Determine the (X, Y) coordinate at the center of the cell enclosing the given text.  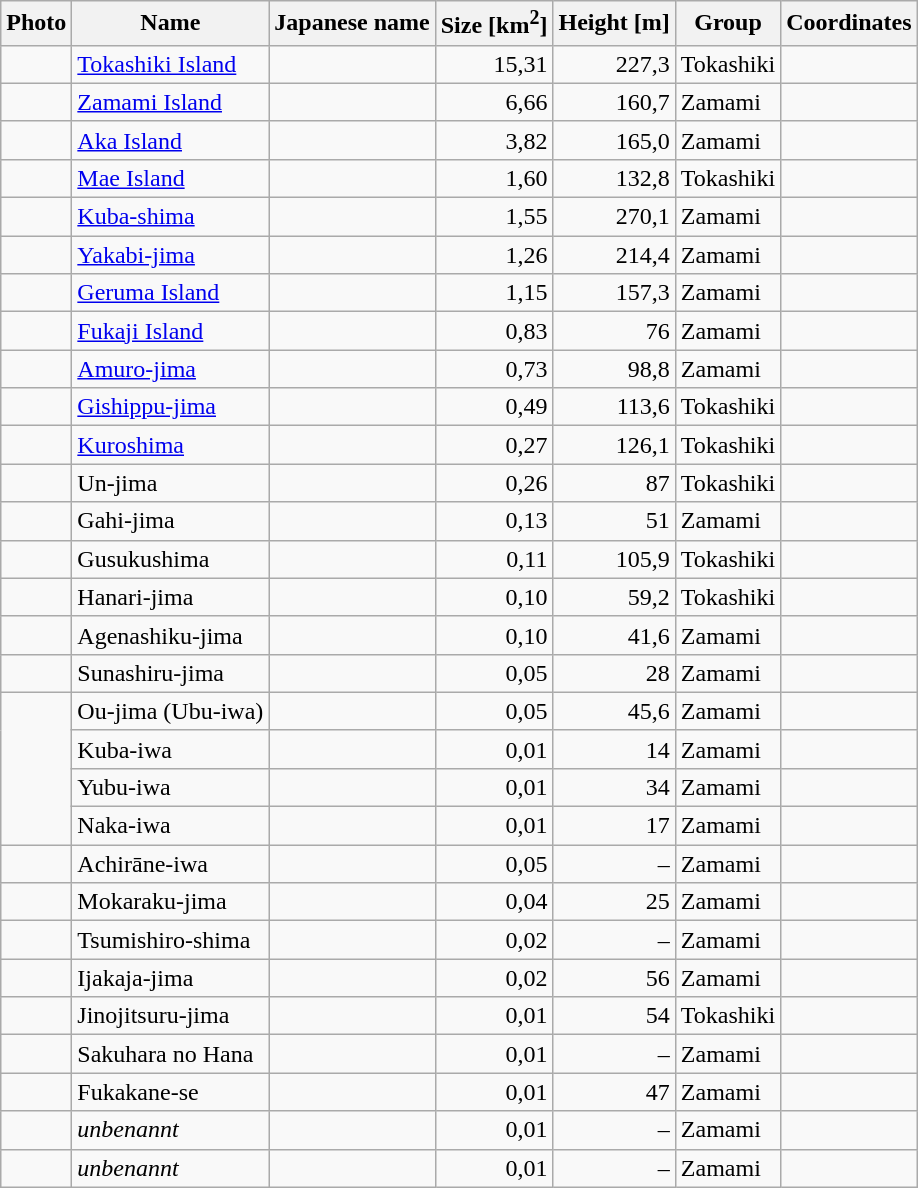
Yubu-iwa (170, 787)
59,2 (614, 597)
Tsumishiro-shima (170, 940)
Achirāne-iwa (170, 864)
1,26 (494, 255)
0,73 (494, 369)
Gahi-jima (170, 521)
Ijakaja-jima (170, 978)
Mae Island (170, 178)
41,6 (614, 635)
6,66 (494, 102)
Agenashiku-jima (170, 635)
Group (728, 24)
126,1 (614, 445)
Kuroshima (170, 445)
76 (614, 331)
Jinojitsuru-jima (170, 1016)
Geruma Island (170, 293)
Name (170, 24)
Aka Island (170, 140)
0,13 (494, 521)
0,11 (494, 559)
Mokaraku-jima (170, 902)
34 (614, 787)
Fukaji Island (170, 331)
113,6 (614, 407)
105,9 (614, 559)
270,1 (614, 217)
132,8 (614, 178)
Naka-iwa (170, 826)
51 (614, 521)
Japanese name (352, 24)
165,0 (614, 140)
Tokashiki Island (170, 64)
Kuba-shima (170, 217)
Photo (36, 24)
Gishippu-jima (170, 407)
157,3 (614, 293)
Ou-jima (Ubu-iwa) (170, 711)
Height [m] (614, 24)
Fukakane-se (170, 1092)
Sunashiru-jima (170, 673)
56 (614, 978)
0,49 (494, 407)
15,31 (494, 64)
214,4 (614, 255)
Amuro-jima (170, 369)
0,83 (494, 331)
47 (614, 1092)
0,27 (494, 445)
0,26 (494, 483)
87 (614, 483)
Sakuhara no Hana (170, 1054)
45,6 (614, 711)
54 (614, 1016)
28 (614, 673)
Hanari-jima (170, 597)
Kuba-iwa (170, 749)
Un-jima (170, 483)
1,60 (494, 178)
14 (614, 749)
Zamami Island (170, 102)
Coordinates (849, 24)
1,15 (494, 293)
227,3 (614, 64)
98,8 (614, 369)
160,7 (614, 102)
25 (614, 902)
3,82 (494, 140)
Gusukushima (170, 559)
Size [km2] (494, 24)
Yakabi-jima (170, 255)
0,04 (494, 902)
17 (614, 826)
1,55 (494, 217)
